Extract the [X, Y] coordinate from the center of the cell holding the provided text.  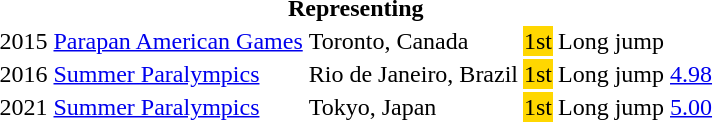
Toronto, Canada [413, 41]
Tokyo, Japan [413, 107]
Parapan American Games [178, 41]
Rio de Janeiro, Brazil [413, 74]
